Extract the [x, y] coordinate from the center of the cell holding the provided text.  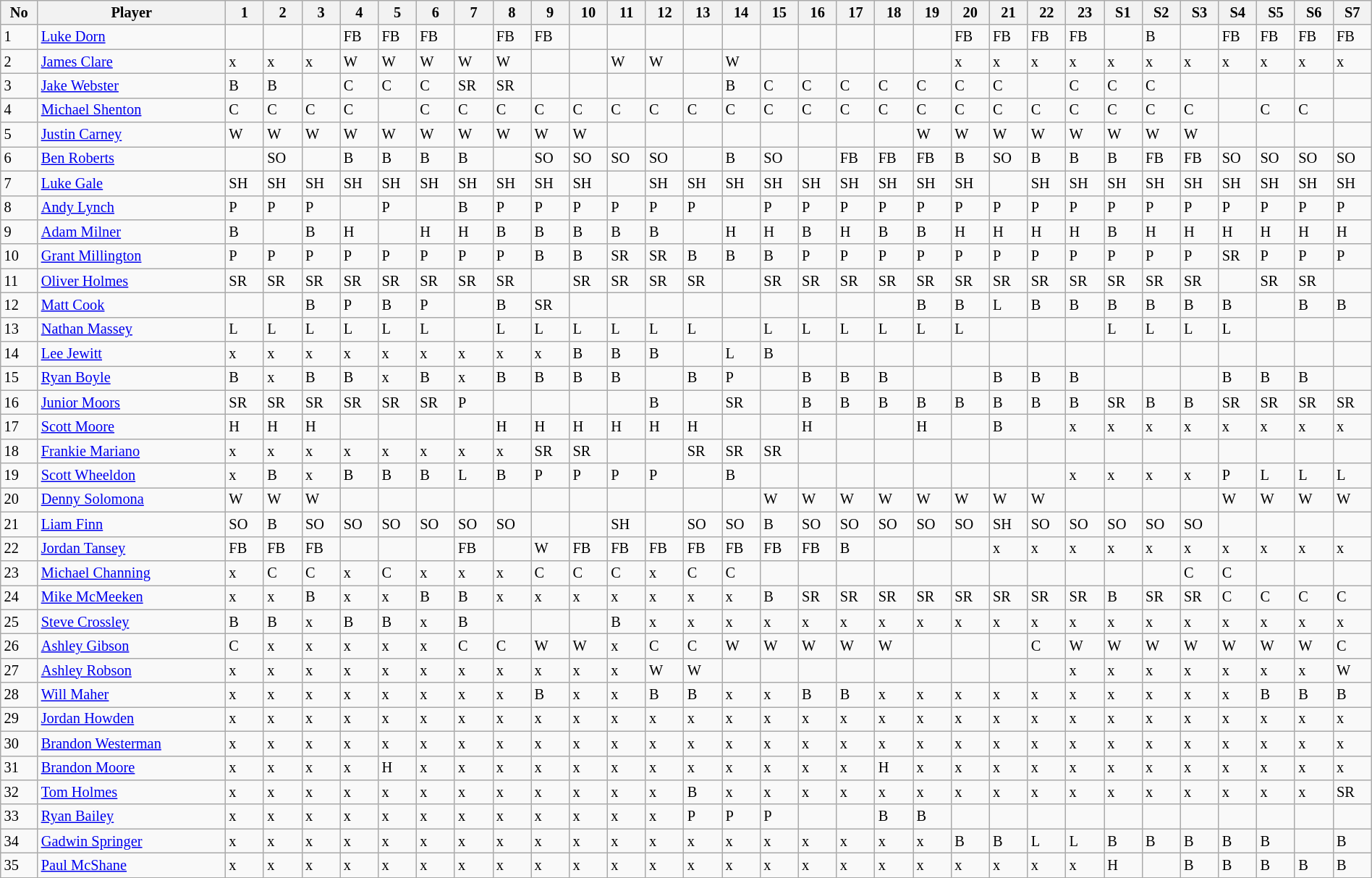
25 [19, 622]
Ben Roberts [132, 159]
Michael Shenton [132, 110]
Grant Millington [132, 256]
S2 [1161, 12]
S6 [1314, 12]
Frankie Mariano [132, 451]
S4 [1237, 12]
Brandon Moore [132, 768]
31 [19, 768]
Tom Holmes [132, 792]
Justin Carney [132, 135]
Lee Jewitt [132, 354]
Luke Dorn [132, 37]
Brandon Westerman [132, 743]
S1 [1123, 12]
Mike McMeeken [132, 597]
Scott Moore [132, 426]
30 [19, 743]
Will Maher [132, 695]
33 [19, 816]
Player [132, 12]
James Clare [132, 62]
Jordan Tansey [132, 549]
Junior Moors [132, 402]
28 [19, 695]
34 [19, 841]
S7 [1352, 12]
Jordan Howden [132, 719]
Jake Webster [132, 85]
Steve Crossley [132, 622]
No [19, 12]
35 [19, 865]
Luke Gale [132, 183]
S3 [1200, 12]
27 [19, 670]
Gadwin Springer [132, 841]
Ryan Boyle [132, 378]
Denny Solomona [132, 499]
Ashley Gibson [132, 646]
26 [19, 646]
Ashley Robson [132, 670]
Liam Finn [132, 524]
32 [19, 792]
Paul McShane [132, 865]
29 [19, 719]
S5 [1276, 12]
Scott Wheeldon [132, 476]
Adam Milner [132, 232]
Oliver Holmes [132, 281]
24 [19, 597]
Michael Channing [132, 573]
Matt Cook [132, 305]
Ryan Bailey [132, 816]
Nathan Massey [132, 329]
Andy Lynch [132, 208]
